From the cell containing the given text, extract its center point as (x, y) coordinate. 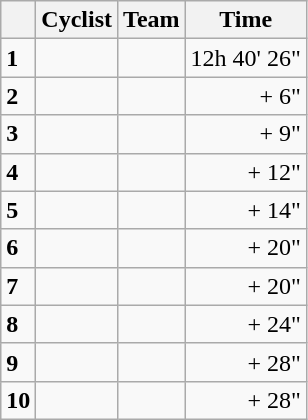
4 (18, 172)
2 (18, 96)
Time (246, 20)
7 (18, 286)
+ 6" (246, 96)
8 (18, 324)
+ 14" (246, 210)
+ 12" (246, 172)
+ 24" (246, 324)
12h 40' 26" (246, 58)
10 (18, 400)
Team (152, 20)
1 (18, 58)
3 (18, 134)
9 (18, 362)
5 (18, 210)
+ 9" (246, 134)
Cyclist (77, 20)
6 (18, 248)
